Determine the [X, Y] coordinate at the center of the cell enclosing the given text.  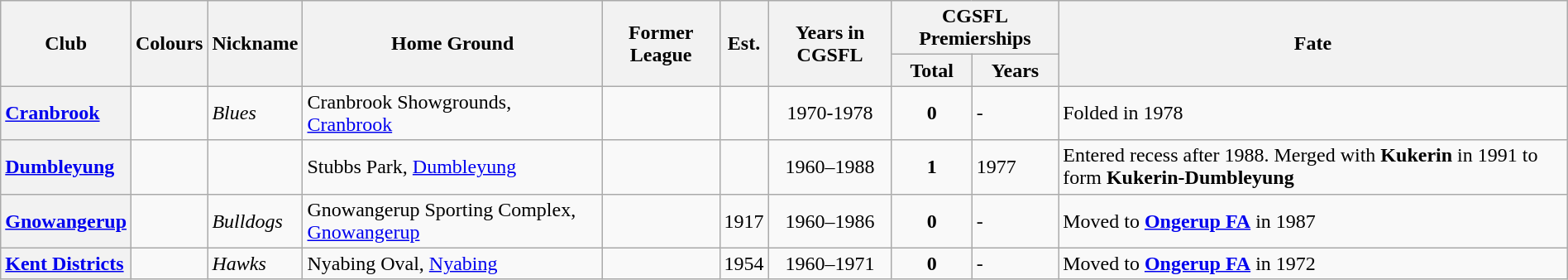
1 [931, 167]
Dumbleyung [66, 167]
Moved to Ongerup FA in 1972 [1313, 263]
CGSFL Premierships [975, 28]
Folded in 1978 [1313, 113]
Home Ground [452, 43]
Bulldogs [255, 220]
Kent Districts [66, 263]
Fate [1313, 43]
Cranbrook [66, 113]
Nyabing Oval, Nyabing [452, 263]
Est. [744, 43]
1954 [744, 263]
Nickname [255, 43]
Club [66, 43]
Gnowangerup [66, 220]
Gnowangerup Sporting Complex, Gnowangerup [452, 220]
1960–1986 [830, 220]
Colours [170, 43]
1960–1971 [830, 263]
Moved to Ongerup FA in 1987 [1313, 220]
Years [1016, 70]
1917 [744, 220]
Years in CGSFL [830, 43]
Stubbs Park, Dumbleyung [452, 167]
Total [931, 70]
1960–1988 [830, 167]
Blues [255, 113]
Cranbrook Showgrounds, Cranbrook [452, 113]
Entered recess after 1988. Merged with Kukerin in 1991 to form Kukerin-Dumbleyung [1313, 167]
1970-1978 [830, 113]
1977 [1016, 167]
Former League [661, 43]
Hawks [255, 263]
